Detect which cell encompasses the target text, then output its (X, Y) center coordinate. 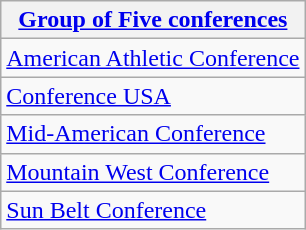
Sun Belt Conference (153, 210)
Group of Five conferences (153, 20)
American Athletic Conference (153, 58)
Mountain West Conference (153, 172)
Mid-American Conference (153, 134)
Conference USA (153, 96)
